Determine the (x, y) coordinate at the center of the cell enclosing the given text.  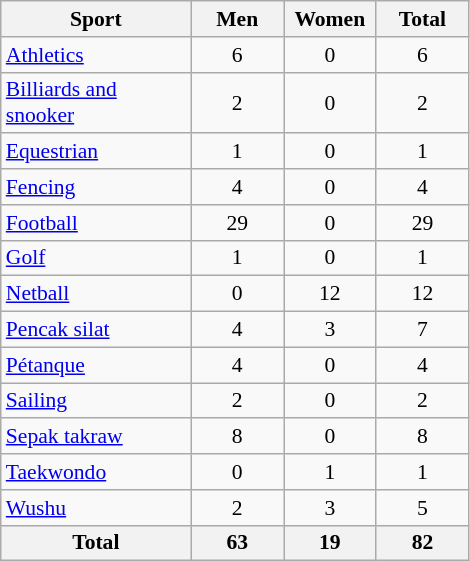
Sport (96, 19)
Sepak takraw (96, 437)
Golf (96, 258)
Netball (96, 294)
Sailing (96, 401)
Fencing (96, 187)
7 (422, 330)
Billiards and snooker (96, 102)
Football (96, 223)
Athletics (96, 55)
Wushu (96, 508)
19 (330, 543)
63 (238, 543)
Pencak silat (96, 330)
Women (330, 19)
Pétanque (96, 365)
Taekwondo (96, 472)
Equestrian (96, 152)
82 (422, 543)
5 (422, 508)
Men (238, 19)
